Capture the cell that displays the provided text and extract its (X, Y) central coordinate. 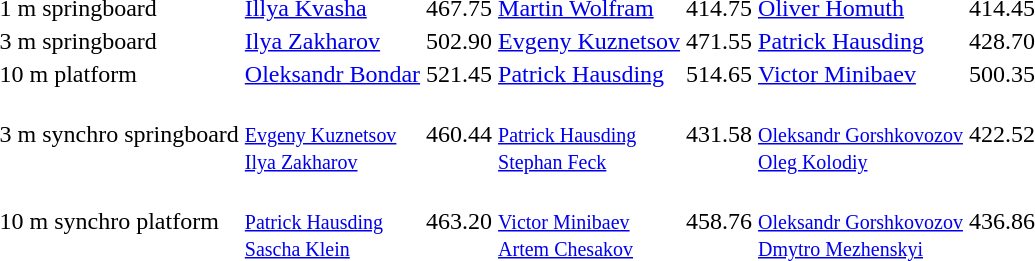
431.58 (720, 134)
Patrick HausdingStephan Feck (590, 134)
460.44 (460, 134)
Ilya Zakharov (332, 41)
Oleksandr Bondar (332, 74)
Evgeny KuznetsovIlya Zakharov (332, 134)
Evgeny Kuznetsov (590, 41)
521.45 (460, 74)
502.90 (460, 41)
471.55 (720, 41)
Victor Minibaev (861, 74)
Oleksandr GorshkovozovOleg Kolodiy (861, 134)
514.65 (720, 74)
